From the cell containing the given text, extract its center point as (X, Y) coordinate. 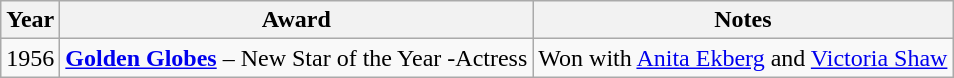
Award (296, 20)
1956 (30, 58)
Golden Globes – New Star of the Year -Actress (296, 58)
Year (30, 20)
Notes (743, 20)
Won with Anita Ekberg and Victoria Shaw (743, 58)
